Search for the cell housing the specified text and yield its (x, y) center coordinate. 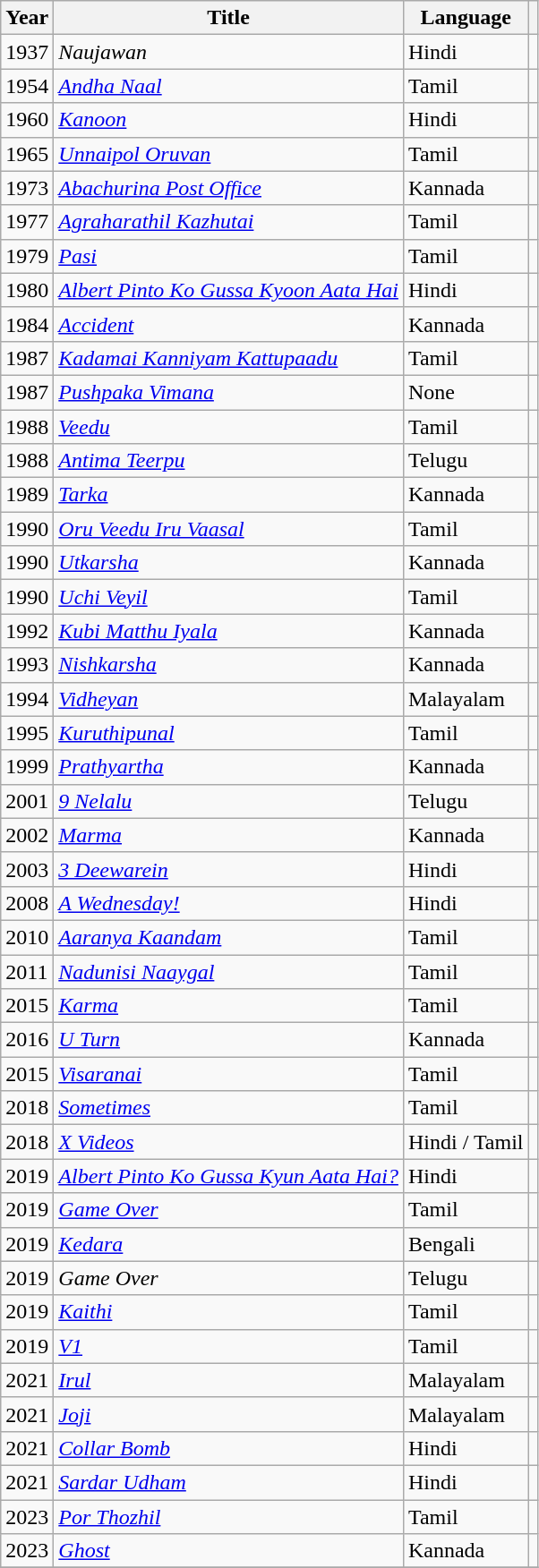
1989 (27, 495)
Naujawan (229, 52)
Unnaipol Oruvan (229, 154)
V1 (229, 1346)
1979 (27, 256)
Albert Pinto Ko Gussa Kyun Aata Hai? (229, 1176)
Abachurina Post Office (229, 188)
1980 (27, 290)
A Wednesday! (229, 903)
2003 (27, 869)
1937 (27, 52)
3 Deewarein (229, 869)
Visaranai (229, 1074)
Kuruthipunal (229, 733)
Sardar Udham (229, 1482)
Kedara (229, 1244)
Accident (229, 324)
Aaranya Kaandam (229, 937)
Kanoon (229, 120)
Year (27, 18)
2002 (27, 835)
U Turn (229, 1040)
Pasi (229, 256)
1960 (27, 120)
1995 (27, 733)
1992 (27, 631)
Hindi / Tamil (466, 1142)
Veedu (229, 427)
Agraharathil Kazhutai (229, 222)
2011 (27, 971)
Kubi Matthu Iyala (229, 631)
1984 (27, 324)
Vidheyan (229, 699)
Utkarsha (229, 563)
Por Thozhil (229, 1517)
Karma (229, 1006)
Ghost (229, 1551)
Prathyartha (229, 767)
1954 (27, 86)
Language (466, 18)
Tarka (229, 495)
Kadamai Kanniyam Kattupaadu (229, 358)
9 Nelalu (229, 801)
Antima Teerpu (229, 461)
Albert Pinto Ko Gussa Kyoon Aata Hai (229, 290)
Marma (229, 835)
Kaithi (229, 1312)
Oru Veedu Iru Vaasal (229, 529)
X Videos (229, 1142)
2008 (27, 903)
2016 (27, 1040)
None (466, 392)
2001 (27, 801)
Andha Naal (229, 86)
1977 (27, 222)
Pushpaka Vimana (229, 392)
1999 (27, 767)
Sometimes (229, 1108)
Nadunisi Naaygal (229, 971)
1965 (27, 154)
Title (229, 18)
Collar Bomb (229, 1448)
1994 (27, 699)
1993 (27, 665)
Joji (229, 1414)
2010 (27, 937)
Bengali (466, 1244)
1973 (27, 188)
Irul (229, 1380)
Nishkarsha (229, 665)
Uchi Veyil (229, 597)
